Identify which cell holds the provided text, then report its [x, y] central coordinate. 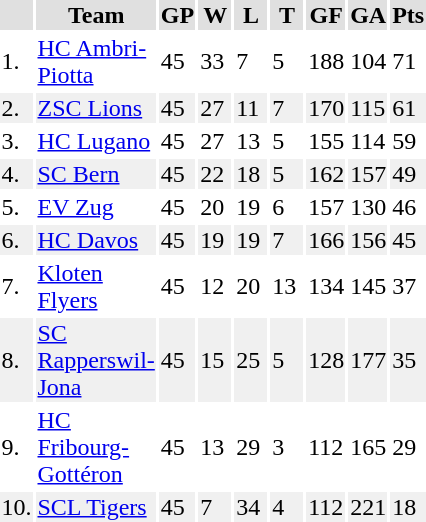
3. [16, 141]
35 [408, 360]
HC Ambri-Piotta [96, 62]
25 [252, 360]
L [252, 15]
4 [288, 507]
W [216, 15]
5. [16, 207]
22 [216, 174]
11 [252, 108]
145 [368, 286]
7. [16, 286]
114 [368, 141]
177 [368, 360]
6 [288, 207]
162 [326, 174]
Pts [408, 15]
4. [16, 174]
33 [216, 62]
115 [368, 108]
GA [368, 15]
9. [16, 447]
188 [326, 62]
HC Fribourg-Gottéron [96, 447]
GF [326, 15]
2. [16, 108]
8. [16, 360]
165 [368, 447]
156 [368, 240]
221 [368, 507]
59 [408, 141]
3 [288, 447]
166 [326, 240]
SCL Tigers [96, 507]
Team [96, 15]
61 [408, 108]
6. [16, 240]
104 [368, 62]
GP [177, 15]
EV Zug [96, 207]
134 [326, 286]
HC Lugano [96, 141]
SC Rapperswil-Jona [96, 360]
ZSC Lions [96, 108]
37 [408, 286]
34 [252, 507]
HC Davos [96, 240]
155 [326, 141]
T [288, 15]
49 [408, 174]
170 [326, 108]
SC Bern [96, 174]
130 [368, 207]
1. [16, 62]
10. [16, 507]
128 [326, 360]
15 [216, 360]
Kloten Flyers [96, 286]
46 [408, 207]
12 [216, 286]
71 [408, 62]
